From the cell containing the given text, extract its center point as [X, Y] coordinate. 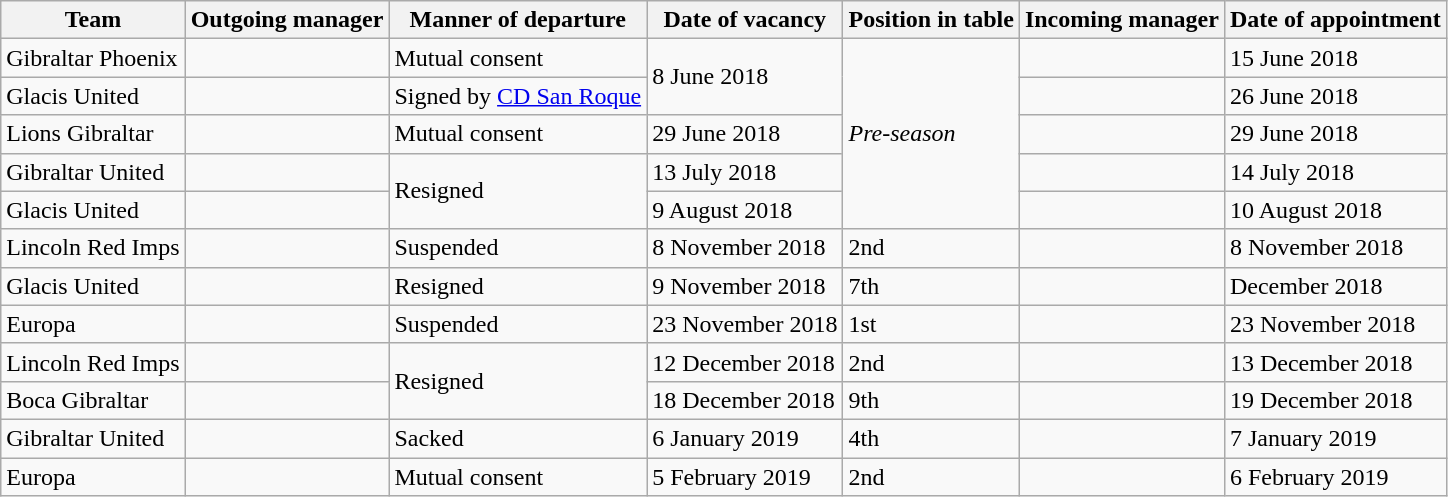
12 December 2018 [745, 362]
6 January 2019 [745, 438]
Date of appointment [1335, 20]
Manner of departure [518, 20]
Sacked [518, 438]
13 December 2018 [1335, 362]
6 February 2019 [1335, 477]
5 February 2019 [745, 477]
19 December 2018 [1335, 400]
Signed by CD San Roque [518, 96]
10 August 2018 [1335, 210]
7th [931, 286]
1st [931, 324]
26 June 2018 [1335, 96]
9 November 2018 [745, 286]
4th [931, 438]
Team [93, 20]
18 December 2018 [745, 400]
Outgoing manager [287, 20]
Incoming manager [1122, 20]
9th [931, 400]
Pre-season [931, 134]
7 January 2019 [1335, 438]
Lions Gibraltar [93, 134]
15 June 2018 [1335, 58]
December 2018 [1335, 286]
13 July 2018 [745, 172]
Position in table [931, 20]
8 June 2018 [745, 77]
Gibraltar Phoenix [93, 58]
9 August 2018 [745, 210]
Boca Gibraltar [93, 400]
14 July 2018 [1335, 172]
Date of vacancy [745, 20]
